Scan for the cell matching the given text and deliver its [x, y] coordinate at center. 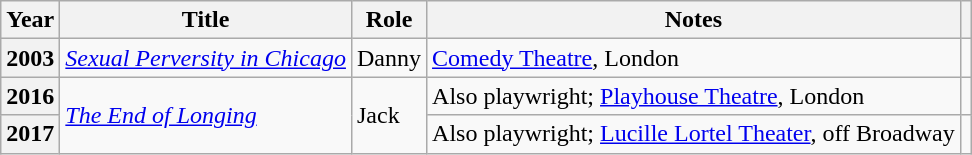
Jack [388, 115]
Year [30, 20]
Danny [388, 58]
2017 [30, 134]
2003 [30, 58]
Notes [694, 20]
Also playwright; Lucille Lortel Theater, off Broadway [694, 134]
Sexual Perversity in Chicago [206, 58]
Title [206, 20]
Comedy Theatre, London [694, 58]
Also playwright; Playhouse Theatre, London [694, 96]
2016 [30, 96]
Role [388, 20]
The End of Longing [206, 115]
